Provide the (x, y) coordinate of the cell's center where the given text is located.  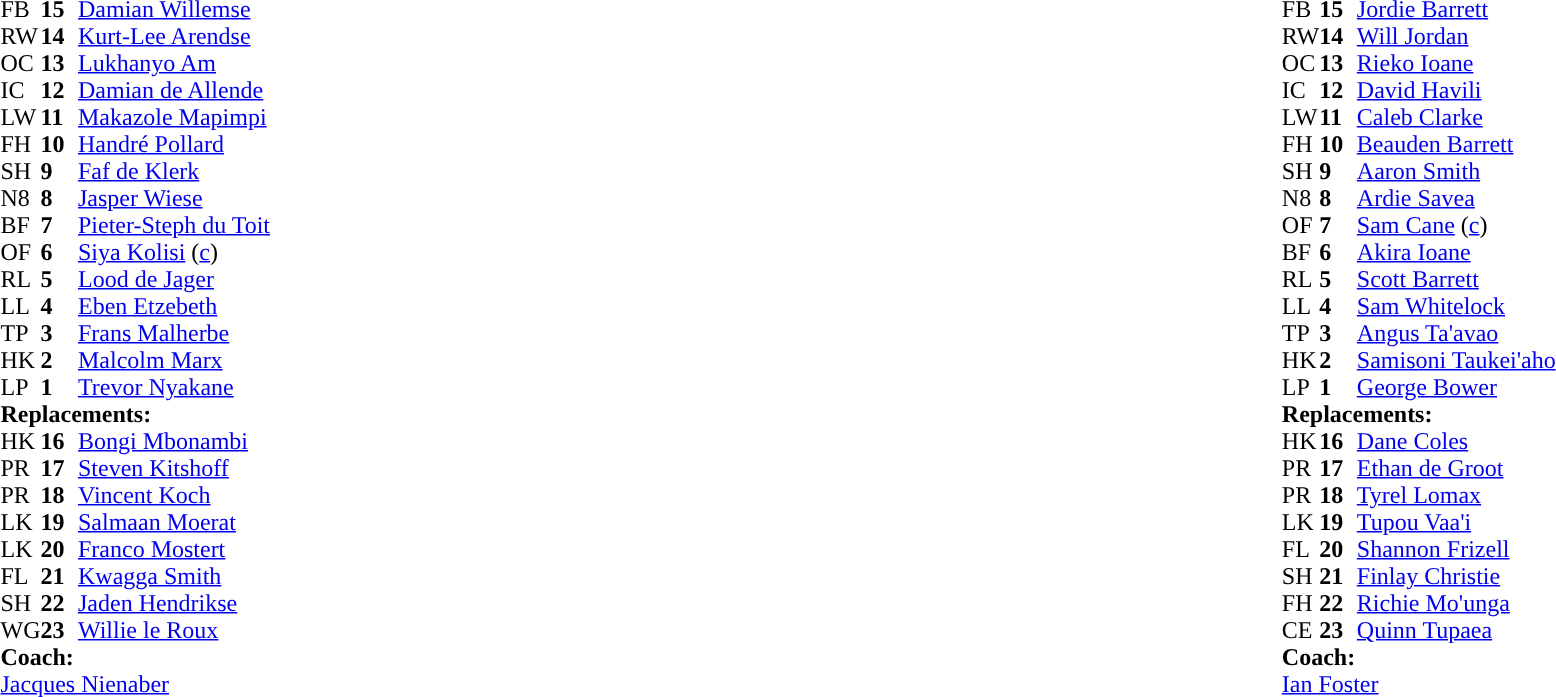
Tupou Vaa'i (1456, 522)
CE (1301, 630)
Handré Pollard (174, 144)
Damian de Allende (174, 90)
Caleb Clarke (1456, 118)
Pieter-Steph du Toit (174, 226)
Frans Malherbe (174, 334)
Salmaan Moerat (174, 522)
Sam Whitelock (1456, 306)
Beauden Barrett (1456, 144)
Rieko Ioane (1456, 64)
Scott Barrett (1456, 280)
Vincent Koch (174, 496)
Jacques Nienaber (135, 684)
Angus Ta'avao (1456, 334)
Kurt-Lee Arendse (174, 36)
Willie le Roux (174, 630)
Faf de Klerk (174, 172)
Dane Coles (1456, 442)
Lood de Jager (174, 280)
Trevor Nyakane (174, 388)
Jasper Wiese (174, 198)
Kwagga Smith (174, 576)
Bongi Mbonambi (174, 442)
Ardie Savea (1456, 198)
Shannon Frizell (1456, 550)
WG (20, 630)
Ethan de Groot (1456, 468)
Jaden Hendrikse (174, 604)
Lukhanyo Am (174, 64)
Finlay Christie (1456, 576)
Malcolm Marx (174, 360)
Makazole Mapimpi (174, 118)
Akira Ioane (1456, 252)
Aaron Smith (1456, 172)
David Havili (1456, 90)
Tyrel Lomax (1456, 496)
George Bower (1456, 388)
Will Jordan (1456, 36)
Samisoni Taukei'aho (1456, 360)
Eben Etzebeth (174, 306)
Franco Mostert (174, 550)
Quinn Tupaea (1456, 630)
Siya Kolisi (c) (174, 252)
Steven Kitshoff (174, 468)
Sam Cane (c) (1456, 226)
Richie Mo'unga (1456, 604)
Ian Foster (1419, 684)
